Find where the given text appears and provide that cell's center as [X, Y] coordinate. 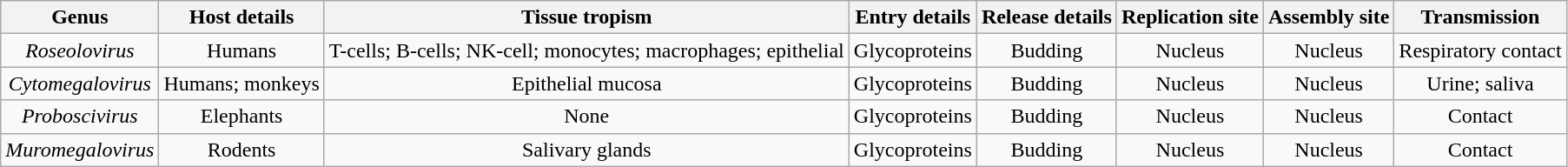
Proboscivirus [80, 117]
Genus [80, 17]
Salivary glands [586, 150]
None [586, 117]
Cytomegalovirus [80, 83]
Rodents [241, 150]
Muromegalovirus [80, 150]
Tissue tropism [586, 17]
Entry details [912, 17]
Epithelial mucosa [586, 83]
Elephants [241, 117]
Humans [241, 50]
Host details [241, 17]
Release details [1046, 17]
T-cells; B-cells; NK-cell; monocytes; macrophages; epithelial [586, 50]
Urine; saliva [1480, 83]
Assembly site [1328, 17]
Transmission [1480, 17]
Roseolovirus [80, 50]
Humans; monkeys [241, 83]
Respiratory contact [1480, 50]
Replication site [1190, 17]
